Search for the cell housing the specified text and yield its (X, Y) center coordinate. 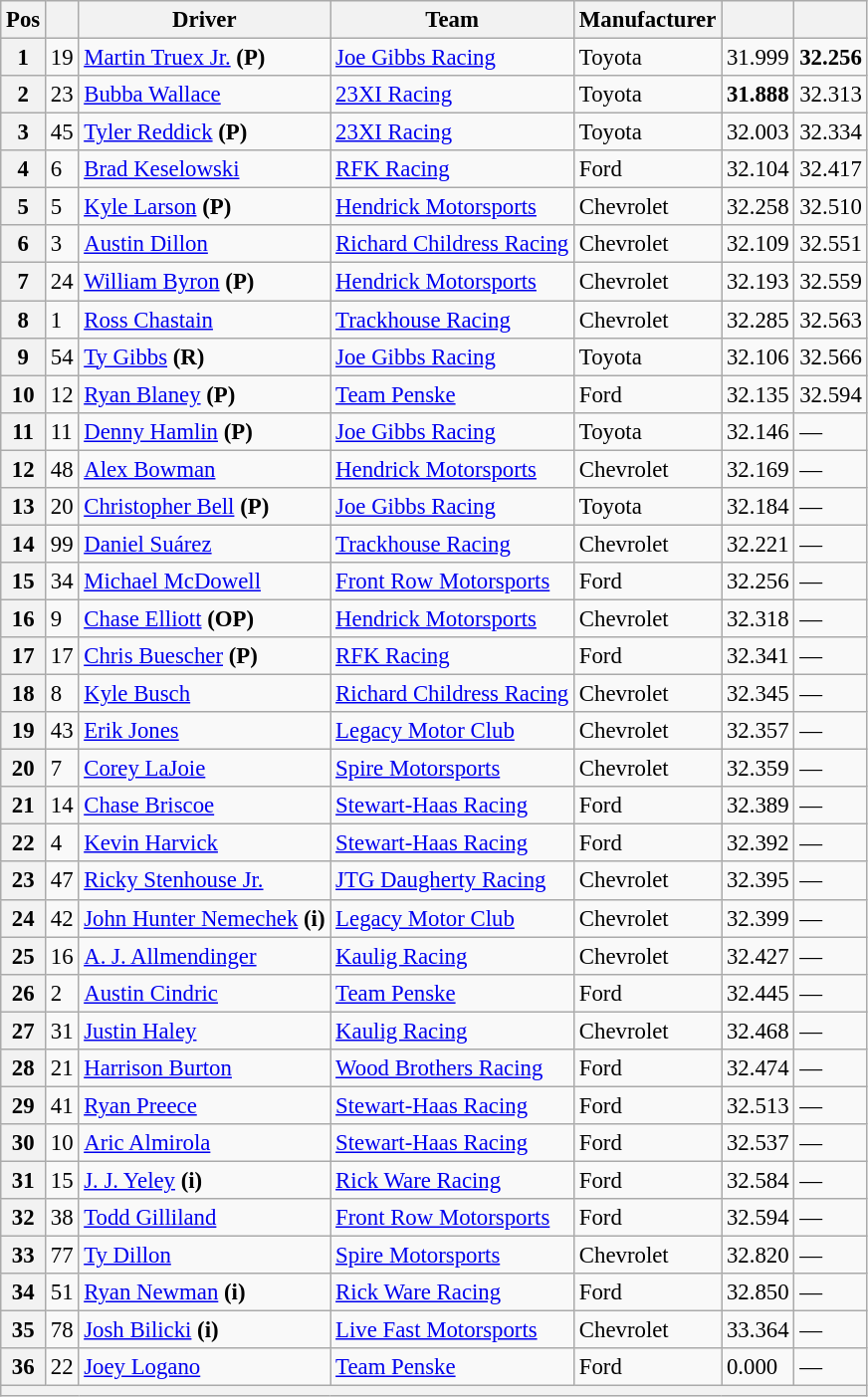
43 (62, 731)
Harrison Burton (205, 1068)
31.888 (759, 95)
J. J. Yeley (i) (205, 1180)
Erik Jones (205, 731)
42 (62, 918)
Live Fast Motorsports (452, 1330)
32.563 (830, 320)
32.318 (759, 618)
32.559 (830, 282)
32.392 (759, 843)
A. J. Allmendinger (205, 956)
32.445 (759, 993)
Pos (24, 20)
Ty Gibbs (R) (205, 356)
0.000 (759, 1367)
Josh Bilicki (i) (205, 1330)
32.109 (759, 244)
48 (62, 469)
32.345 (759, 694)
John Hunter Nemechek (i) (205, 918)
Christopher Bell (P) (205, 507)
28 (24, 1068)
27 (24, 1031)
32.359 (759, 769)
51 (62, 1292)
32.513 (759, 1105)
47 (62, 881)
33.364 (759, 1330)
29 (24, 1105)
32.820 (759, 1256)
Justin Haley (205, 1031)
Manufacturer (648, 20)
13 (24, 507)
33 (24, 1256)
32 (24, 1218)
Michael McDowell (205, 582)
78 (62, 1330)
26 (24, 993)
Ricky Stenhouse Jr. (205, 881)
32.427 (759, 956)
32.551 (830, 244)
Joey Logano (205, 1367)
JTG Daugherty Racing (452, 881)
32.468 (759, 1031)
25 (24, 956)
45 (62, 132)
Martin Truex Jr. (P) (205, 58)
William Byron (P) (205, 282)
Chase Elliott (OP) (205, 618)
32.399 (759, 918)
Ryan Preece (205, 1105)
32.003 (759, 132)
32.357 (759, 731)
Daniel Suárez (205, 544)
32.341 (759, 656)
Todd Gilliland (205, 1218)
Bubba Wallace (205, 95)
32.474 (759, 1068)
30 (24, 1143)
32.510 (830, 207)
32.584 (759, 1180)
32.537 (759, 1143)
Ryan Blaney (P) (205, 394)
32.395 (759, 881)
35 (24, 1330)
Aric Almirola (205, 1143)
Ross Chastain (205, 320)
32.221 (759, 544)
32.258 (759, 207)
Kyle Busch (205, 694)
Chris Buescher (P) (205, 656)
Denny Hamlin (P) (205, 431)
32.106 (759, 356)
32.417 (830, 169)
Kyle Larson (P) (205, 207)
Tyler Reddick (P) (205, 132)
31.999 (759, 58)
32.169 (759, 469)
38 (62, 1218)
Brad Keselowski (205, 169)
Alex Bowman (205, 469)
Wood Brothers Racing (452, 1068)
54 (62, 356)
32.566 (830, 356)
32.135 (759, 394)
Kevin Harvick (205, 843)
Ryan Newman (i) (205, 1292)
77 (62, 1256)
32.146 (759, 431)
32.313 (830, 95)
Team (452, 20)
99 (62, 544)
32.850 (759, 1292)
41 (62, 1105)
32.193 (759, 282)
18 (24, 694)
32.104 (759, 169)
32.184 (759, 507)
Driver (205, 20)
32.334 (830, 132)
Austin Dillon (205, 244)
Ty Dillon (205, 1256)
32.389 (759, 806)
Austin Cindric (205, 993)
36 (24, 1367)
32.285 (759, 320)
Chase Briscoe (205, 806)
Corey LaJoie (205, 769)
